Detect which cell encompasses the target text, then output its [x, y] center coordinate. 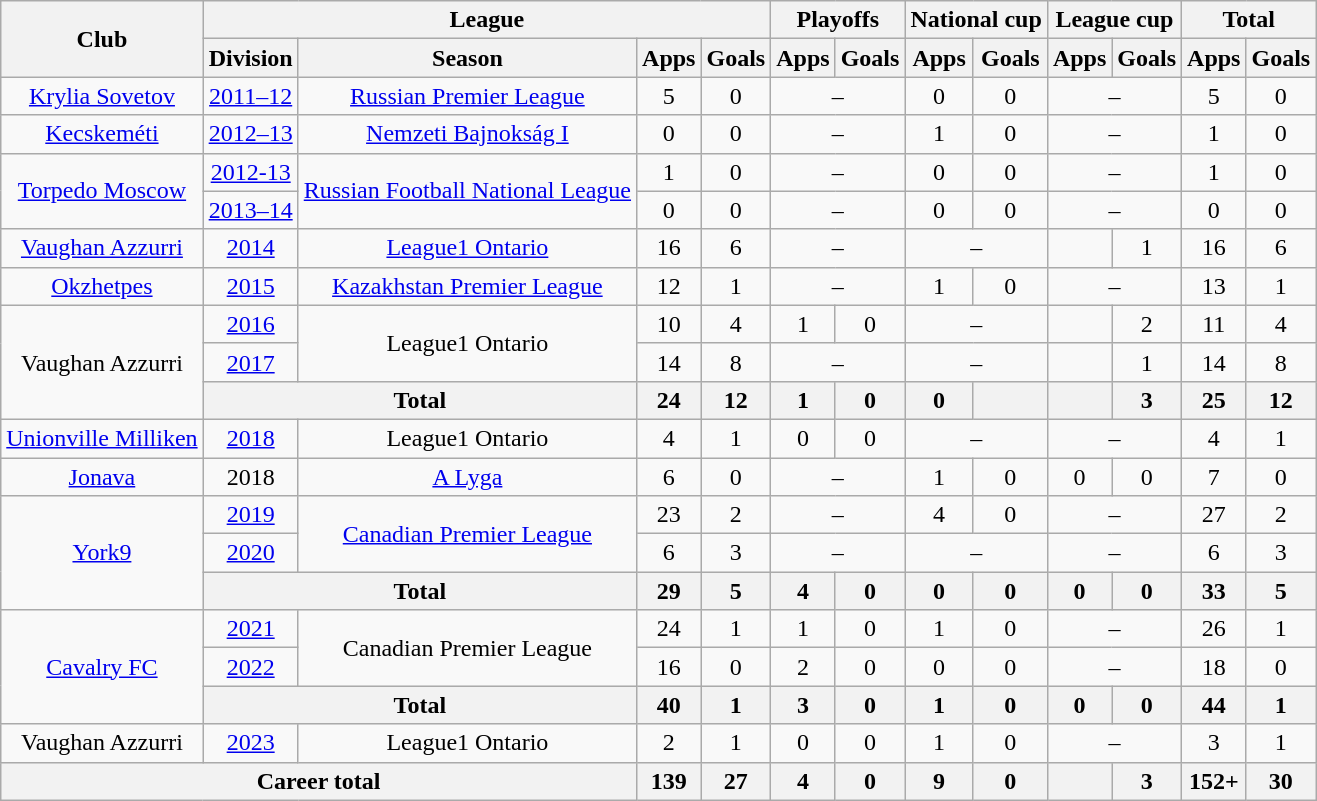
Cavalry FC [102, 667]
Club [102, 39]
7 [1214, 477]
Torpedo Moscow [102, 191]
Krylia Sovetov [102, 96]
2011–12 [250, 96]
10 [669, 324]
2012–13 [250, 134]
2019 [250, 515]
13 [1214, 286]
Nemzeti Bajnokság I [467, 134]
2020 [250, 553]
Russian Premier League [467, 96]
2012-13 [250, 172]
Jonava [102, 477]
Kecskeméti [102, 134]
League [487, 20]
2014 [250, 248]
2023 [250, 743]
Division [250, 58]
33 [1214, 591]
2013–14 [250, 210]
A Lyga [467, 477]
Career total [319, 781]
40 [669, 705]
26 [1214, 629]
Kazakhstan Premier League [467, 286]
30 [1281, 781]
9 [939, 781]
2021 [250, 629]
23 [669, 515]
Playoffs [838, 20]
139 [669, 781]
44 [1214, 705]
League cup [1114, 20]
Russian Football National League [467, 191]
18 [1214, 667]
29 [669, 591]
25 [1214, 400]
York9 [102, 553]
Season [467, 58]
2022 [250, 667]
Unionville Milliken [102, 438]
2015 [250, 286]
2017 [250, 362]
National cup [976, 20]
Okzhetpes [102, 286]
2016 [250, 324]
152+ [1214, 781]
11 [1214, 324]
